Return the [X, Y] coordinate for the center point of the cell that contains the specified text.  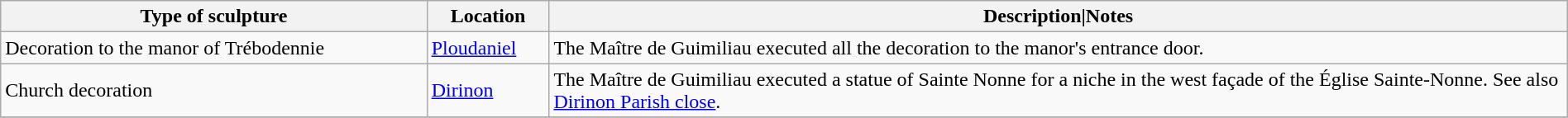
Dirinon [488, 91]
Type of sculpture [213, 17]
Ploudaniel [488, 48]
Description|Notes [1059, 17]
The Maître de Guimiliau executed all the decoration to the manor's entrance door. [1059, 48]
Decoration to the manor of Trébodennie [213, 48]
The Maître de Guimiliau executed a statue of Sainte Nonne for a niche in the west façade of the Église Sainte-Nonne. See also Dirinon Parish close. [1059, 91]
Location [488, 17]
Church decoration [213, 91]
